For the text-containing cell, return its midpoint in (X, Y) coordinate format. 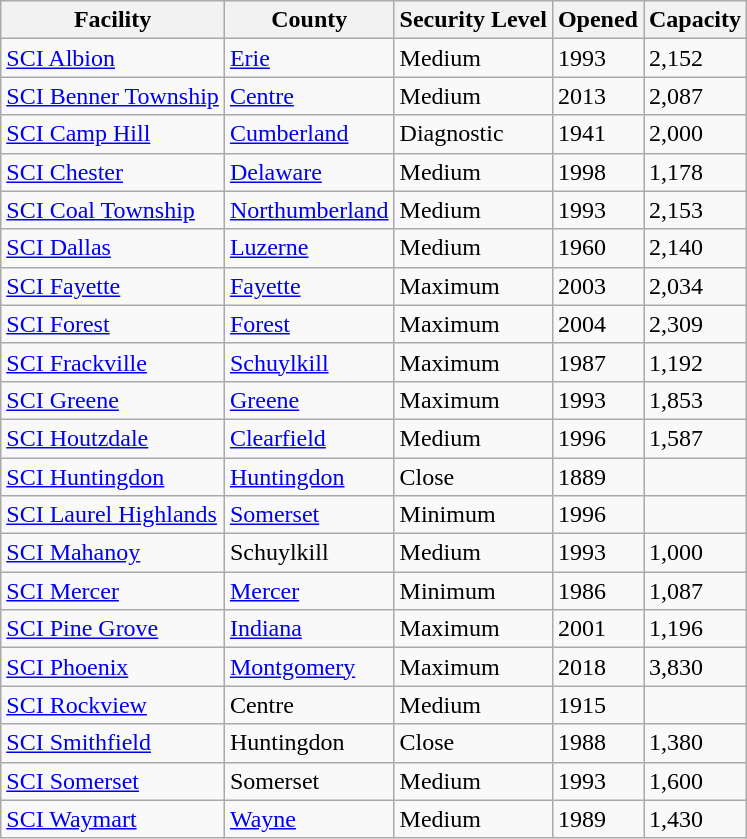
1,087 (696, 591)
1960 (598, 248)
SCI Rockview (113, 705)
1986 (598, 591)
Capacity (696, 20)
2,309 (696, 324)
Security Level (473, 20)
1,196 (696, 629)
1987 (598, 362)
1,000 (696, 553)
SCI Greene (113, 400)
2004 (598, 324)
Wayne (309, 819)
Northumberland (309, 210)
Diagnostic (473, 134)
SCI Chester (113, 172)
1,853 (696, 400)
Delaware (309, 172)
County (309, 20)
2,000 (696, 134)
Facility (113, 20)
1988 (598, 743)
SCI Albion (113, 58)
1,380 (696, 743)
SCI Camp Hill (113, 134)
SCI Fayette (113, 286)
Mercer (309, 591)
1889 (598, 477)
Fayette (309, 286)
SCI Smithfield (113, 743)
1,430 (696, 819)
2,140 (696, 248)
Clearfield (309, 438)
2,087 (696, 96)
SCI Coal Township (113, 210)
SCI Frackville (113, 362)
1915 (598, 705)
2,152 (696, 58)
SCI Dallas (113, 248)
1989 (598, 819)
2,153 (696, 210)
SCI Huntingdon (113, 477)
2001 (598, 629)
2013 (598, 96)
1,192 (696, 362)
Cumberland (309, 134)
Indiana (309, 629)
SCI Mahanoy (113, 553)
SCI Forest (113, 324)
Montgomery (309, 667)
1998 (598, 172)
2018 (598, 667)
2,034 (696, 286)
Erie (309, 58)
Opened (598, 20)
SCI Phoenix (113, 667)
SCI Pine Grove (113, 629)
1,178 (696, 172)
SCI Benner Township (113, 96)
SCI Laurel Highlands (113, 515)
SCI Houtzdale (113, 438)
Greene (309, 400)
1941 (598, 134)
SCI Somerset (113, 781)
SCI Mercer (113, 591)
3,830 (696, 667)
Forest (309, 324)
1,600 (696, 781)
Luzerne (309, 248)
1,587 (696, 438)
SCI Waymart (113, 819)
2003 (598, 286)
